Search for the cell housing the specified text and yield its (X, Y) center coordinate. 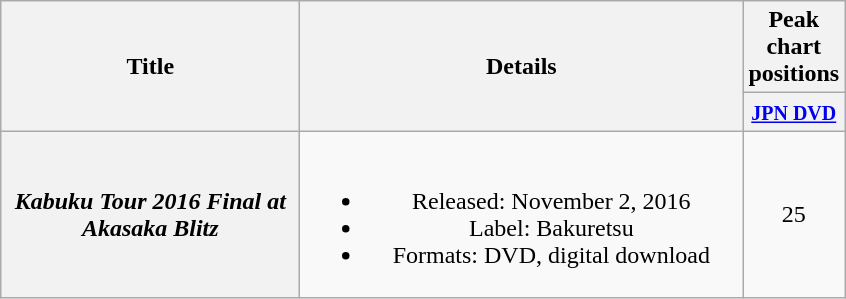
Details (522, 66)
25 (794, 214)
JPN DVD (794, 112)
Released: November 2, 2016Label: BakuretsuFormats: DVD, digital download (522, 214)
Title (150, 66)
Peak chart positions (794, 47)
Kabuku Tour 2016 Final at Akasaka Blitz (150, 214)
